Search for the cell housing the specified text and yield its (X, Y) center coordinate. 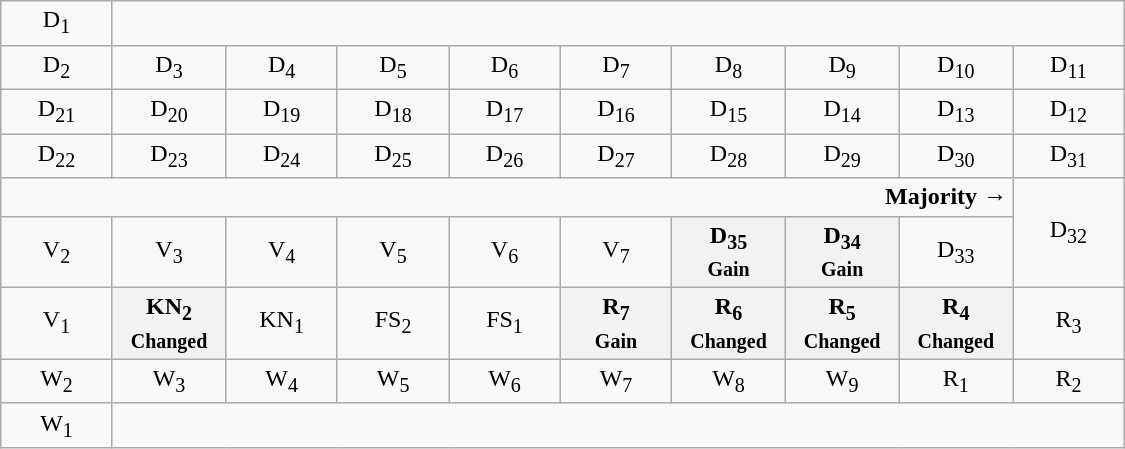
D19 (282, 111)
D32 (1069, 232)
W1 (56, 425)
D2 (56, 67)
V7 (616, 252)
V6 (504, 252)
R5Changed (842, 324)
W2 (56, 381)
D21 (56, 111)
D12 (1069, 111)
KN2Changed (169, 324)
D26 (504, 156)
W6 (504, 381)
W8 (729, 381)
D24 (282, 156)
R7Gain (616, 324)
R2 (1069, 381)
FS1 (504, 324)
D34Gain (842, 252)
D8 (729, 67)
R4Changed (956, 324)
D23 (169, 156)
W9 (842, 381)
D30 (956, 156)
V4 (282, 252)
D33 (956, 252)
D16 (616, 111)
D29 (842, 156)
V2 (56, 252)
D5 (392, 67)
D20 (169, 111)
V1 (56, 324)
D11 (1069, 67)
D22 (56, 156)
D10 (956, 67)
D15 (729, 111)
V3 (169, 252)
D7 (616, 67)
D13 (956, 111)
Majority → (507, 197)
D27 (616, 156)
D25 (392, 156)
D9 (842, 67)
V5 (392, 252)
R6Changed (729, 324)
D35Gain (729, 252)
W3 (169, 381)
W4 (282, 381)
D1 (56, 23)
D18 (392, 111)
W7 (616, 381)
D14 (842, 111)
W5 (392, 381)
D31 (1069, 156)
D3 (169, 67)
FS2 (392, 324)
D6 (504, 67)
R1 (956, 381)
D4 (282, 67)
R3 (1069, 324)
D28 (729, 156)
D17 (504, 111)
KN1 (282, 324)
